Identify which cell holds the provided text, then report its (x, y) central coordinate. 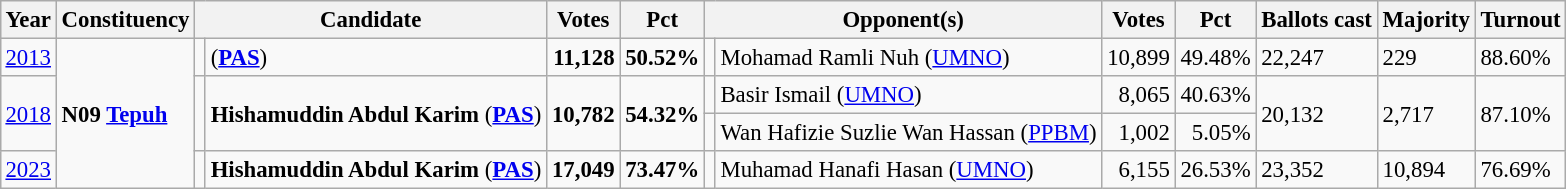
(PAS) (376, 57)
2013 (28, 57)
10,894 (1426, 170)
6,155 (1138, 170)
49.48% (1216, 57)
Basir Ismail (UMNO) (908, 95)
88.60% (1520, 57)
17,049 (584, 170)
Opponent(s) (902, 20)
50.52% (662, 57)
22,247 (1316, 57)
Muhamad Hanafi Hasan (UMNO) (908, 170)
Year (28, 20)
10,782 (584, 114)
1,002 (1138, 133)
2023 (28, 170)
2,717 (1426, 114)
73.47% (662, 170)
11,128 (584, 57)
Ballots cast (1316, 20)
87.10% (1520, 114)
26.53% (1216, 170)
23,352 (1316, 170)
229 (1426, 57)
10,899 (1138, 57)
Mohamad Ramli Nuh (UMNO) (908, 57)
Candidate (371, 20)
54.32% (662, 114)
40.63% (1216, 95)
8,065 (1138, 95)
5.05% (1216, 133)
2018 (28, 114)
76.69% (1520, 170)
Majority (1426, 20)
Wan Hafizie Suzlie Wan Hassan (PPBM) (908, 133)
Turnout (1520, 20)
Constituency (125, 20)
20,132 (1316, 114)
N09 Tepuh (125, 113)
